Return the [x, y] coordinate for the center point of the cell that contains the specified text.  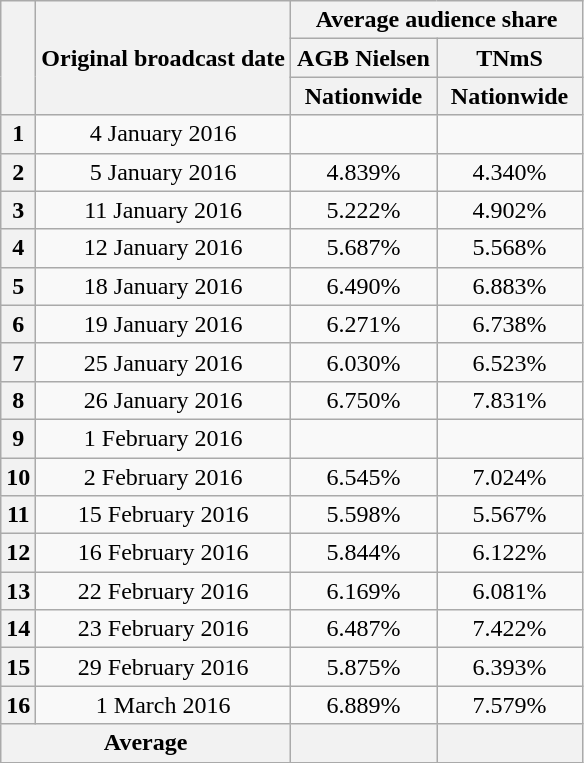
7.831% [509, 400]
6.169% [363, 591]
16 February 2016 [164, 553]
15 [18, 667]
13 [18, 591]
4.902% [509, 210]
6.487% [363, 629]
26 January 2016 [164, 400]
7.024% [509, 477]
12 January 2016 [164, 248]
5 [18, 286]
5.567% [509, 515]
5 January 2016 [164, 172]
16 [18, 705]
6.545% [363, 477]
AGB Nielsen [363, 58]
6.393% [509, 667]
14 [18, 629]
6.889% [363, 705]
4 January 2016 [164, 134]
Original broadcast date [164, 58]
2 February 2016 [164, 477]
5.875% [363, 667]
11 January 2016 [164, 210]
6.271% [363, 324]
4.340% [509, 172]
4 [18, 248]
1 February 2016 [164, 438]
3 [18, 210]
Average [146, 743]
8 [18, 400]
Average audience share [436, 20]
2 [18, 172]
15 February 2016 [164, 515]
7 [18, 362]
22 February 2016 [164, 591]
6.523% [509, 362]
6.122% [509, 553]
TNmS [509, 58]
6.030% [363, 362]
4.839% [363, 172]
5.568% [509, 248]
29 February 2016 [164, 667]
5.222% [363, 210]
9 [18, 438]
11 [18, 515]
7.579% [509, 705]
1 March 2016 [164, 705]
6.490% [363, 286]
6.750% [363, 400]
5.598% [363, 515]
12 [18, 553]
19 January 2016 [164, 324]
7.422% [509, 629]
18 January 2016 [164, 286]
5.687% [363, 248]
1 [18, 134]
23 February 2016 [164, 629]
25 January 2016 [164, 362]
6.081% [509, 591]
6 [18, 324]
10 [18, 477]
5.844% [363, 553]
6.738% [509, 324]
6.883% [509, 286]
